Detect which cell encompasses the target text, then output its (x, y) center coordinate. 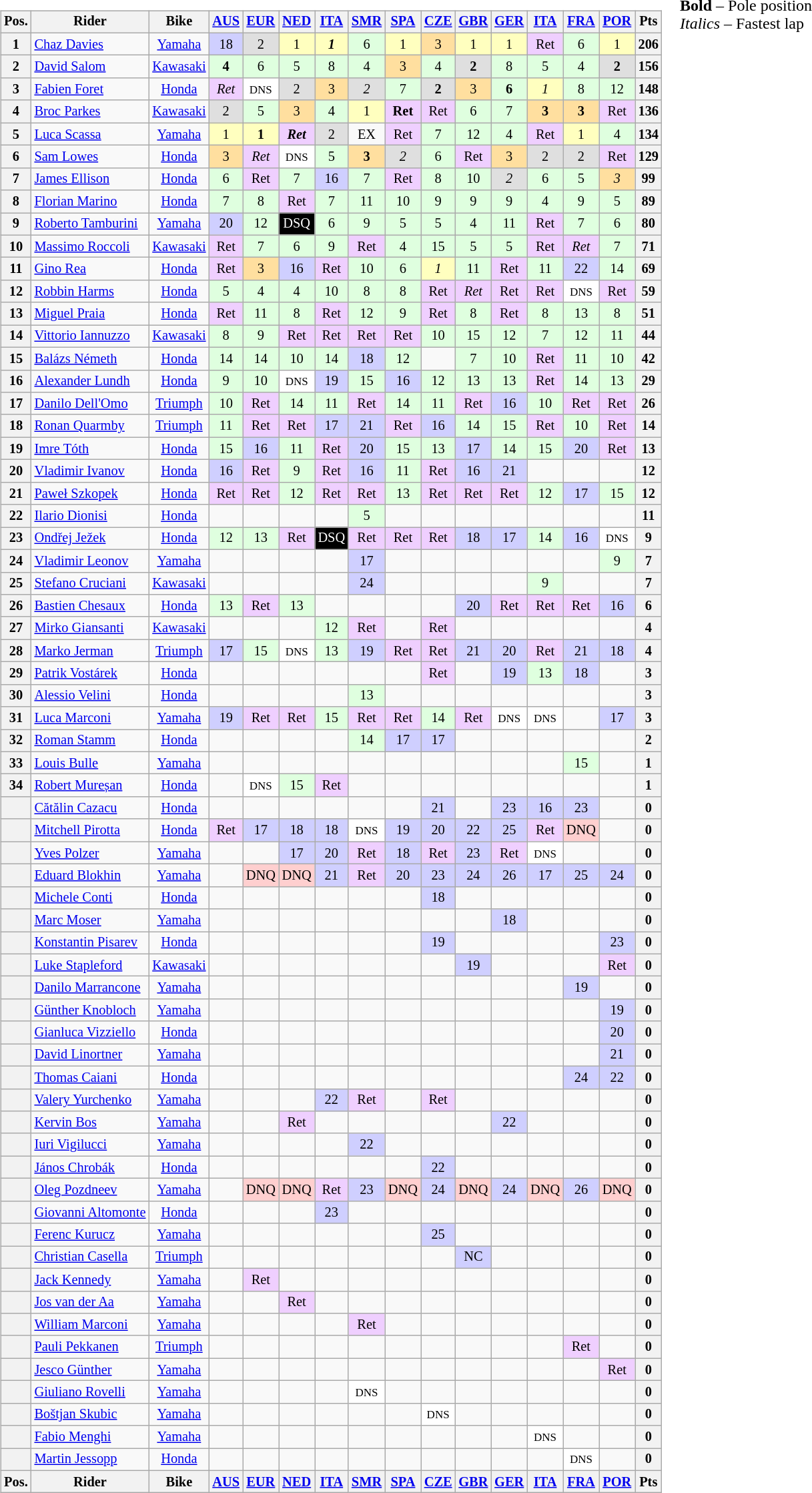
Alexander Lundh (91, 381)
Imre Tóth (91, 449)
EX (367, 134)
Robbin Harms (91, 292)
Iuri Vigilucci (91, 1145)
156 (649, 67)
89 (649, 202)
32 (16, 741)
Louis Bulle (91, 763)
Martin Jessopp (91, 1460)
Ondřej Ježek (91, 539)
Vladimir Ivanov (91, 471)
31 (16, 718)
Pauli Pekkanen (91, 1347)
Kervin Bos (91, 1123)
Massimo Roccoli (91, 246)
129 (649, 157)
28 (16, 651)
Vittorio Iannuzzo (91, 336)
Paweł Szkopek (91, 493)
Fabio Menghi (91, 1437)
Giuliano Rovelli (91, 1392)
30 (16, 695)
34 (16, 786)
Marko Jerman (91, 651)
33 (16, 763)
44 (649, 336)
Giovanni Altomonte (91, 1212)
Luca Marconi (91, 718)
Ilario Dionisi (91, 516)
59 (649, 292)
69 (649, 269)
James Ellison (91, 179)
Yves Polzer (91, 853)
148 (649, 89)
Ronan Quarmby (91, 426)
Mitchell Pirotta (91, 830)
Stefano Cruciani (91, 583)
Patrik Vostárek (91, 673)
Chaz Davies (91, 44)
Fabien Foret (91, 89)
Mirko Giansanti (91, 628)
Roman Stamm (91, 741)
Danilo Dell'Omo (91, 404)
Luca Scassa (91, 134)
Alessio Velini (91, 695)
71 (649, 246)
Gianluca Vizziello (91, 1032)
Miguel Praia (91, 314)
Gino Rea (91, 269)
David Linortner (91, 1055)
Bastien Chesaux (91, 606)
Eduard Blokhin (91, 876)
99 (649, 179)
Jesco Günther (91, 1370)
Balázs Németh (91, 358)
42 (649, 358)
27 (16, 628)
János Chrobák (91, 1167)
Luke Stapleford (91, 965)
Florian Marino (91, 202)
David Salom (91, 67)
Danilo Marrancone (91, 988)
Boštjan Skubic (91, 1414)
136 (649, 111)
Jos van der Aa (91, 1302)
Günther Knobloch (91, 1010)
Vladimir Leonov (91, 561)
Michele Conti (91, 898)
Konstantin Pisarev (91, 943)
Roberto Tamburini (91, 224)
Jack Kennedy (91, 1279)
Sam Lowes (91, 157)
William Marconi (91, 1325)
206 (649, 44)
Oleg Pozdneev (91, 1190)
Robert Mureșan (91, 786)
80 (649, 224)
Christian Casella (91, 1257)
Ferenc Kurucz (91, 1235)
Cătălin Cazacu (91, 808)
134 (649, 134)
Broc Parkes (91, 111)
Thomas Caiani (91, 1077)
Marc Moser (91, 920)
51 (649, 314)
NC (473, 1257)
Valery Yurchenko (91, 1100)
